Locate the cell with the specified text and output its (X, Y) center coordinate. 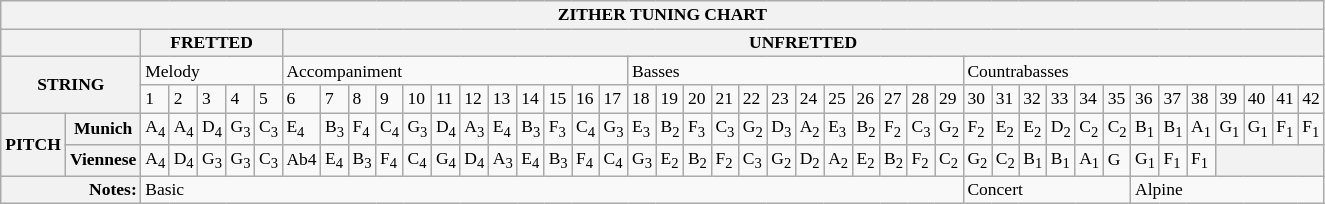
Basses (796, 70)
ZITHER TUNING CHART (662, 14)
19 (670, 98)
4 (240, 98)
14 (530, 98)
33 (1061, 98)
Countrabasses (1144, 70)
Accompaniment (455, 70)
11 (446, 98)
G4 (446, 160)
13 (503, 98)
37 (1172, 98)
Viennese (103, 160)
39 (1229, 98)
Concert (1047, 189)
G (1116, 160)
32 (1032, 98)
9 (390, 98)
34 (1089, 98)
20 (698, 98)
26 (866, 98)
18 (642, 98)
UNFRETTED (803, 42)
5 (268, 98)
8 (362, 98)
Alpine (1228, 189)
Melody (212, 70)
30 (977, 98)
17 (613, 98)
38 (1201, 98)
35 (1116, 98)
Basic (552, 189)
22 (753, 98)
24 (809, 98)
STRING (71, 84)
12 (474, 98)
7 (334, 98)
1 (155, 98)
PITCH (34, 144)
2 (183, 98)
FRETTED (212, 42)
Munich (103, 128)
29 (949, 98)
6 (302, 98)
36 (1145, 98)
16 (586, 98)
15 (558, 98)
28 (920, 98)
27 (894, 98)
23 (781, 98)
41 (1285, 98)
42 (1311, 98)
21 (724, 98)
31 (1006, 98)
D3 (781, 128)
3 (212, 98)
Notes: (71, 189)
10 (417, 98)
25 (838, 98)
Ab4 (302, 160)
40 (1258, 98)
